Find where the given text appears and provide that cell's center as (x, y) coordinate. 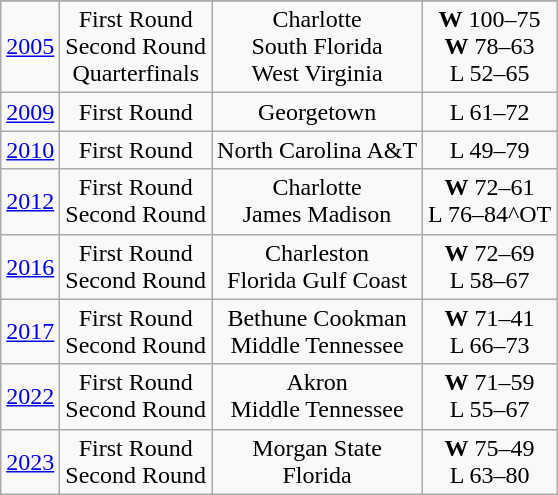
CharlotteJames Madison (318, 202)
CharlotteSouth FloridaWest Virginia (318, 47)
Morgan StateFlorida (318, 462)
2017 (30, 332)
AkronMiddle Tennessee (318, 396)
W 71–59L 55–67 (490, 396)
North Carolina A&T (318, 150)
W 75–49L 63–80 (490, 462)
Bethune CookmanMiddle Tennessee (318, 332)
2012 (30, 202)
2023 (30, 462)
2022 (30, 396)
W 72–69L 58–67 (490, 266)
2009 (30, 112)
Georgetown (318, 112)
2005 (30, 47)
L 61–72 (490, 112)
2016 (30, 266)
W 100–75W 78–63L 52–65 (490, 47)
First RoundSecond RoundQuarterfinals (136, 47)
W 71–41L 66–73 (490, 332)
L 49–79 (490, 150)
W 72–61L 76–84^OT (490, 202)
CharlestonFlorida Gulf Coast (318, 266)
2010 (30, 150)
